Determine the [x, y] coordinate at the center of the cell enclosing the given text.  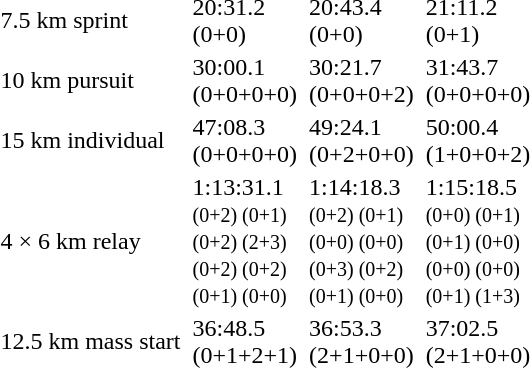
30:00.1(0+0+0+0) [245, 80]
1:14:18.3(0+2) (0+1)(0+0) (0+0)(0+3) (0+2)(0+1) (0+0) [362, 241]
49:24.1(0+2+0+0) [362, 140]
1:13:31.1(0+2) (0+1)(0+2) (2+3)(0+2) (0+2)(0+1) (0+0) [245, 241]
47:08.3(0+0+0+0) [245, 140]
30:21.7(0+0+0+2) [362, 80]
